Pinpoint the cell where the given text exists, returning its (x, y) midpoint coordinate. 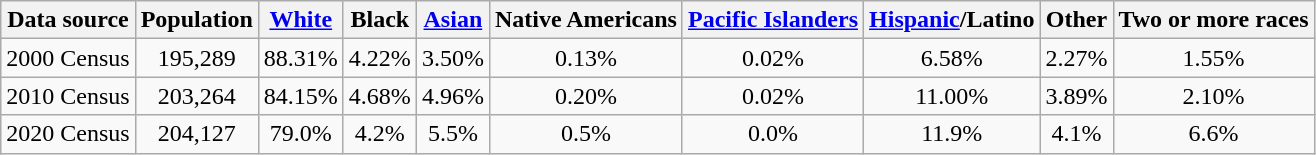
White (300, 20)
6.58% (952, 58)
Native Americans (586, 20)
11.9% (952, 134)
2010 Census (68, 96)
11.00% (952, 96)
195,289 (196, 58)
Pacific Islanders (772, 20)
0.13% (586, 58)
0.0% (772, 134)
4.2% (380, 134)
3.89% (1076, 96)
2.10% (1214, 96)
5.5% (452, 134)
4.96% (452, 96)
0.20% (586, 96)
4.22% (380, 58)
79.0% (300, 134)
204,127 (196, 134)
2000 Census (68, 58)
84.15% (300, 96)
0.5% (586, 134)
Data source (68, 20)
Other (1076, 20)
6.6% (1214, 134)
4.1% (1076, 134)
2.27% (1076, 58)
Two or more races (1214, 20)
4.68% (380, 96)
1.55% (1214, 58)
Black (380, 20)
3.50% (452, 58)
Population (196, 20)
Asian (452, 20)
Hispanic/Latino (952, 20)
203,264 (196, 96)
2020 Census (68, 134)
88.31% (300, 58)
